Scan for the cell matching the given text and deliver its [X, Y] coordinate at center. 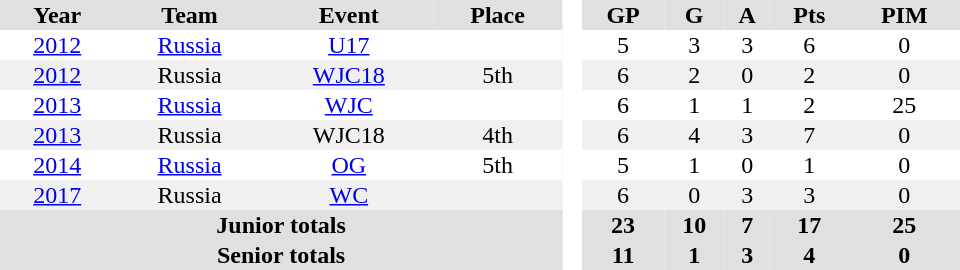
2017 [57, 195]
WC [349, 195]
Pts [809, 15]
A [747, 15]
U17 [349, 45]
10 [694, 225]
Junior totals [281, 225]
4th [498, 135]
Place [498, 15]
GP [622, 15]
Team [189, 15]
17 [809, 225]
11 [622, 255]
Year [57, 15]
G [694, 15]
PIM [904, 15]
WJC [349, 105]
23 [622, 225]
Senior totals [281, 255]
OG [349, 165]
2014 [57, 165]
Event [349, 15]
